Return (x, y) of the center of cell containing provided text 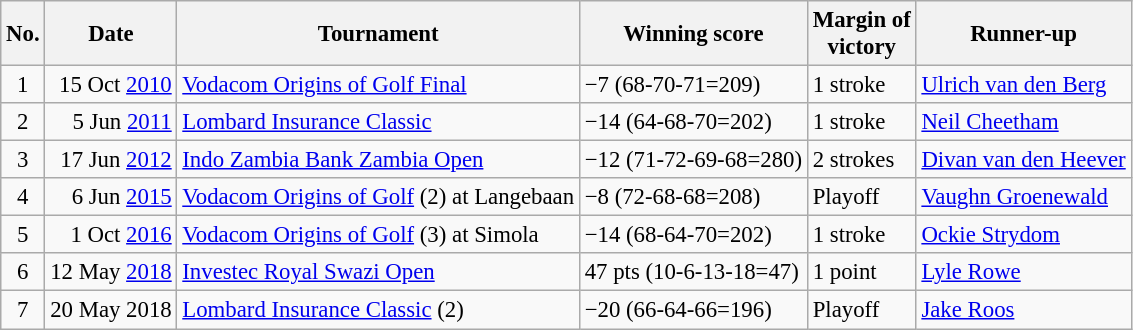
Runner-up (1024, 34)
Vaughn Groenewald (1024, 197)
7 (23, 310)
5 (23, 235)
No. (23, 34)
Divan van den Heever (1024, 160)
Jake Roos (1024, 310)
4 (23, 197)
−12 (71-72-69-68=280) (693, 160)
Investec Royal Swazi Open (378, 273)
Ockie Strydom (1024, 235)
1 (23, 85)
−7 (68-70-71=209) (693, 85)
Neil Cheetham (1024, 122)
47 pts (10-6-13-18=47) (693, 273)
2 strokes (862, 160)
Lyle Rowe (1024, 273)
3 (23, 160)
−14 (68-64-70=202) (693, 235)
Lombard Insurance Classic (378, 122)
Tournament (378, 34)
6 Jun 2015 (111, 197)
−20 (66-64-66=196) (693, 310)
5 Jun 2011 (111, 122)
17 Jun 2012 (111, 160)
6 (23, 273)
Winning score (693, 34)
2 (23, 122)
Vodacom Origins of Golf (3) at Simola (378, 235)
Lombard Insurance Classic (2) (378, 310)
Date (111, 34)
1 Oct 2016 (111, 235)
1 point (862, 273)
12 May 2018 (111, 273)
−8 (72-68-68=208) (693, 197)
15 Oct 2010 (111, 85)
20 May 2018 (111, 310)
−14 (64-68-70=202) (693, 122)
Ulrich van den Berg (1024, 85)
Margin ofvictory (862, 34)
Vodacom Origins of Golf Final (378, 85)
Indo Zambia Bank Zambia Open (378, 160)
Vodacom Origins of Golf (2) at Langebaan (378, 197)
